For the text-containing cell, return its midpoint in [X, Y] coordinate format. 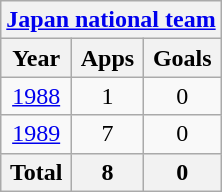
1 [108, 96]
7 [108, 134]
Goals [182, 58]
Apps [108, 58]
Japan national team [111, 20]
1988 [36, 96]
Year [36, 58]
1989 [36, 134]
Total [36, 172]
8 [108, 172]
